Extract the [X, Y] coordinate from the center of the cell holding the provided text.  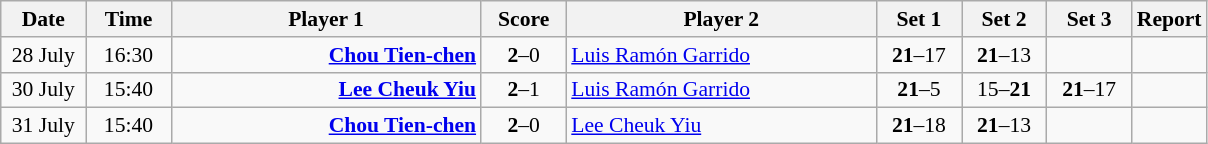
Report [1170, 19]
Set 2 [1004, 19]
21–18 [918, 126]
16:30 [128, 55]
2–1 [524, 90]
28 July [44, 55]
Set 1 [918, 19]
21–5 [918, 90]
Player 1 [326, 19]
Set 3 [1090, 19]
Time [128, 19]
15–21 [1004, 90]
Score [524, 19]
Date [44, 19]
30 July [44, 90]
Player 2 [721, 19]
31 July [44, 126]
